Scan for the cell matching the given text and deliver its (x, y) coordinate at center. 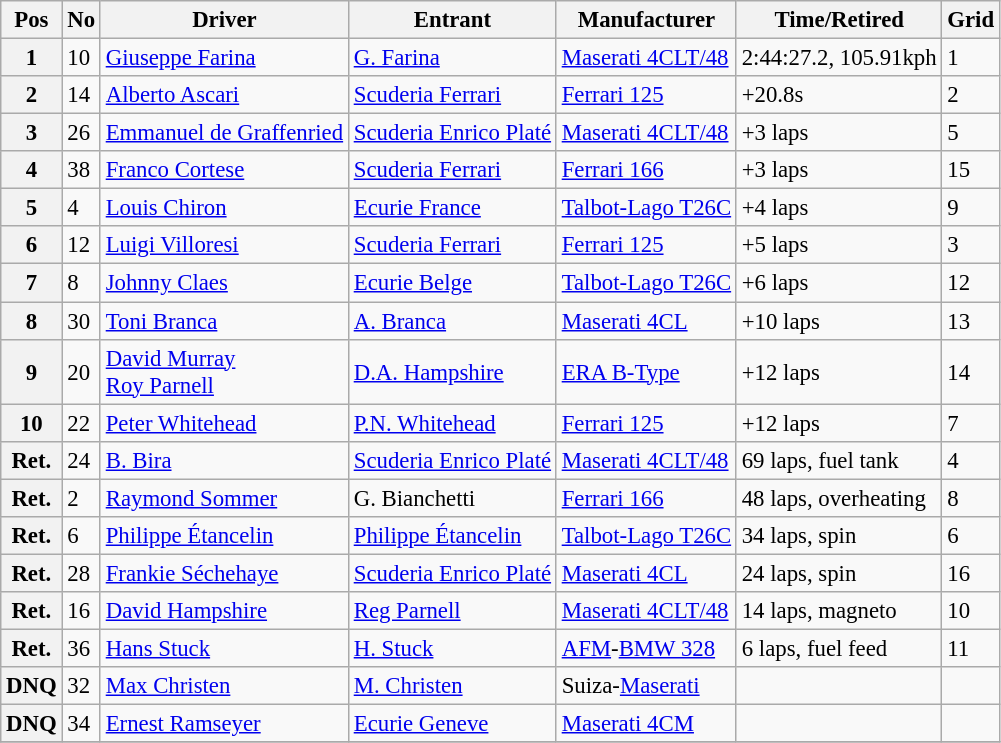
+6 laps (839, 283)
+4 laps (839, 208)
Luigi Villoresi (224, 245)
Reg Parnell (452, 611)
69 laps, fuel tank (839, 460)
Maserati 4CM (646, 724)
20 (81, 372)
+20.8s (839, 95)
AFM-BMW 328 (646, 648)
Ecurie Geneve (452, 724)
6 laps, fuel feed (839, 648)
34 laps, spin (839, 536)
Time/Retired (839, 20)
22 (81, 423)
Entrant (452, 20)
Emmanuel de Graffenried (224, 133)
David Murray Roy Parnell (224, 372)
No (81, 20)
G. Bianchetti (452, 498)
48 laps, overheating (839, 498)
36 (81, 648)
Grid (970, 20)
34 (81, 724)
Hans Stuck (224, 648)
G. Farina (452, 58)
David Hampshire (224, 611)
Johnny Claes (224, 283)
B. Bira (224, 460)
Franco Cortese (224, 170)
Alberto Ascari (224, 95)
Peter Whitehead (224, 423)
Ernest Ramseyer (224, 724)
+10 laps (839, 321)
24 (81, 460)
Ecurie Belge (452, 283)
14 laps, magneto (839, 611)
15 (970, 170)
2:44:27.2, 105.91kph (839, 58)
ERA B-Type (646, 372)
28 (81, 573)
Ecurie France (452, 208)
Suiza-Maserati (646, 686)
M. Christen (452, 686)
A. Branca (452, 321)
Raymond Sommer (224, 498)
H. Stuck (452, 648)
Driver (224, 20)
Pos (32, 20)
Frankie Séchehaye (224, 573)
+5 laps (839, 245)
30 (81, 321)
38 (81, 170)
Max Christen (224, 686)
Manufacturer (646, 20)
24 laps, spin (839, 573)
P.N. Whitehead (452, 423)
Louis Chiron (224, 208)
32 (81, 686)
D.A. Hampshire (452, 372)
11 (970, 648)
26 (81, 133)
13 (970, 321)
Giuseppe Farina (224, 58)
Toni Branca (224, 321)
